Detect which cell encompasses the target text, then output its (x, y) center coordinate. 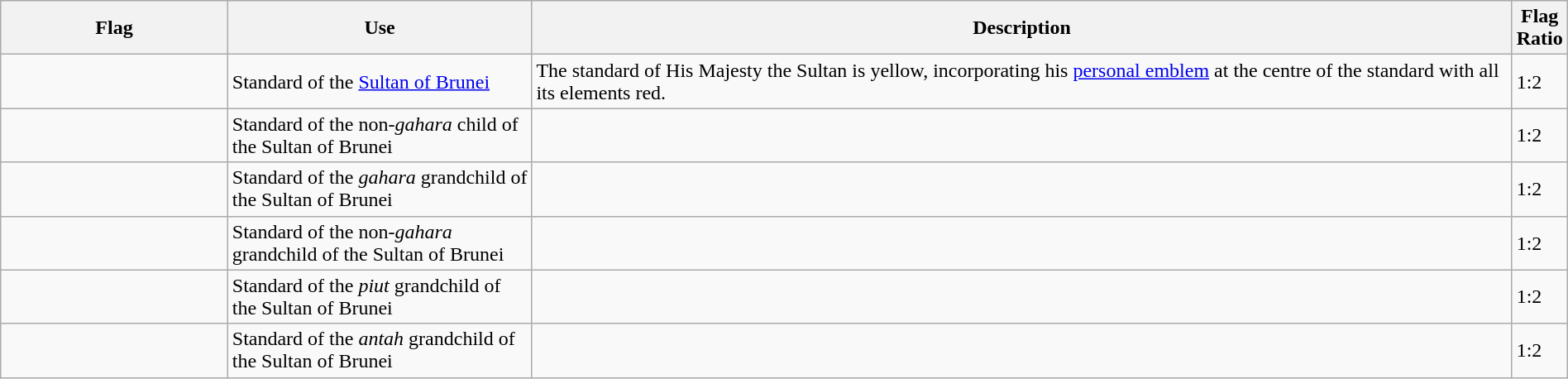
Standard of the antah grandchild of the Sultan of Brunei (380, 351)
Standard of the non-gahara grandchild of the Sultan of Brunei (380, 243)
Standard of the Sultan of Brunei (380, 81)
Standard of the non-gahara child of the Sultan of Brunei (380, 136)
Flag Ratio (1540, 28)
Description (1022, 28)
Standard of the piut grandchild of the Sultan of Brunei (380, 296)
The standard of His Majesty the Sultan is yellow, incorporating his personal emblem at the centre of the standard with all its elements red. (1022, 81)
Use (380, 28)
Flag (114, 28)
Standard of the gahara grandchild of the Sultan of Brunei (380, 189)
